Detect which cell encompasses the target text, then output its [x, y] center coordinate. 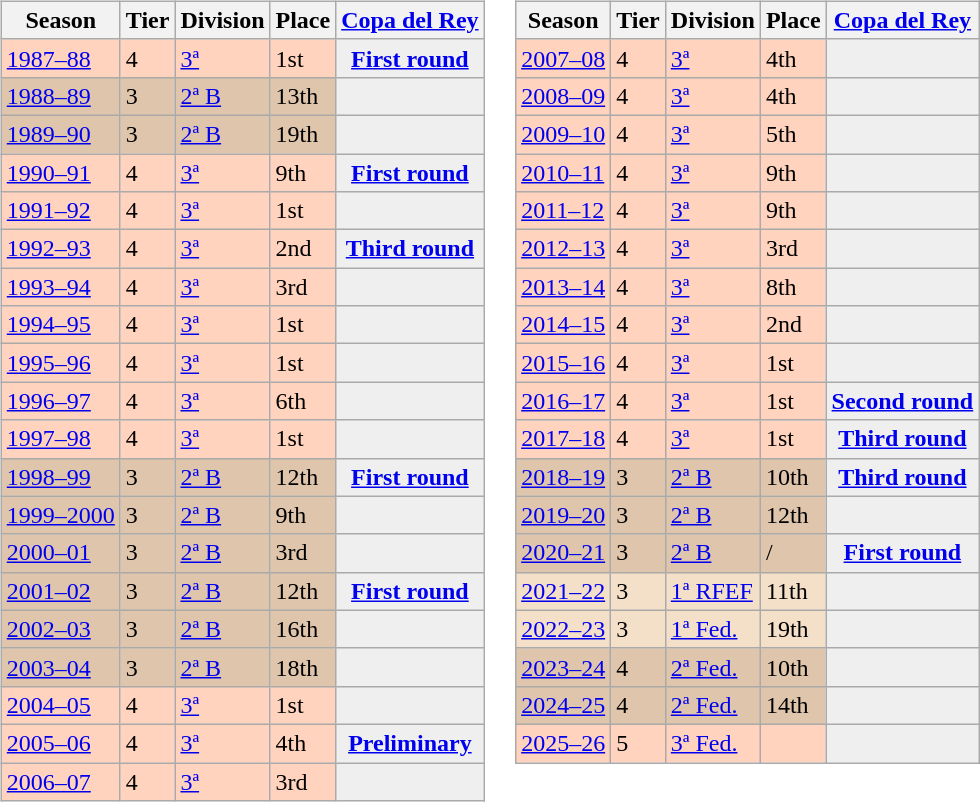
2006–07 [60, 781]
2010–11 [564, 173]
1995–96 [60, 363]
2020–21 [564, 553]
1988–89 [60, 96]
2015–16 [564, 363]
2002–03 [60, 629]
2017–18 [564, 439]
1992–93 [60, 249]
2003–04 [60, 667]
1996–97 [60, 401]
2000–01 [60, 553]
/ [793, 553]
1990–91 [60, 173]
Second round [902, 401]
1994–95 [60, 325]
2021–22 [564, 591]
2013–14 [564, 287]
1987–88 [60, 58]
2025–26 [564, 743]
13th [303, 96]
2018–19 [564, 477]
1993–94 [60, 287]
3ª Fed. [712, 743]
2011–12 [564, 211]
1989–90 [60, 134]
2016–17 [564, 401]
6th [303, 401]
11th [793, 591]
5th [793, 134]
18th [303, 667]
1ª Fed. [712, 629]
2001–02 [60, 591]
1991–92 [60, 211]
5 [638, 743]
1ª RFEF [712, 591]
Preliminary [410, 743]
1997–98 [60, 439]
2024–25 [564, 705]
2022–23 [564, 629]
1998–99 [60, 477]
2012–13 [564, 249]
14th [793, 705]
2014–15 [564, 325]
8th [793, 287]
2008–09 [564, 96]
2009–10 [564, 134]
2019–20 [564, 515]
2005–06 [60, 743]
16th [303, 629]
2004–05 [60, 705]
1999–2000 [60, 515]
2007–08 [564, 58]
2023–24 [564, 667]
